Return (X, Y) of the center of cell containing provided text 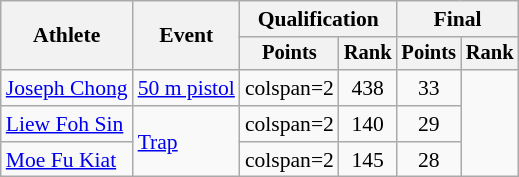
29 (429, 124)
33 (429, 88)
Final (458, 19)
140 (368, 124)
Liew Foh Sin (67, 124)
Trap (186, 142)
Event (186, 36)
438 (368, 88)
Qualification (318, 19)
Joseph Chong (67, 88)
Athlete (67, 36)
50 m pistol (186, 88)
